Capture the cell that displays the provided text and extract its (X, Y) central coordinate. 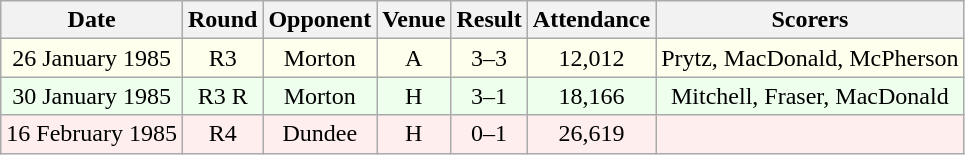
26 January 1985 (92, 58)
Date (92, 20)
Mitchell, Fraser, MacDonald (810, 96)
30 January 1985 (92, 96)
R4 (222, 134)
Round (222, 20)
Dundee (320, 134)
3–3 (489, 58)
A (414, 58)
R3 (222, 58)
Attendance (591, 20)
R3 R (222, 96)
Opponent (320, 20)
3–1 (489, 96)
Scorers (810, 20)
12,012 (591, 58)
Venue (414, 20)
16 February 1985 (92, 134)
18,166 (591, 96)
0–1 (489, 134)
26,619 (591, 134)
Result (489, 20)
Prytz, MacDonald, McPherson (810, 58)
